Return the [x, y] coordinate for the center point of the cell that contains the specified text.  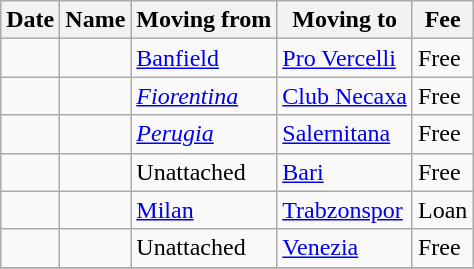
Fiorentina [204, 96]
Salernitana [345, 134]
Perugia [204, 134]
Banfield [204, 58]
Moving to [345, 20]
Name [96, 20]
Venezia [345, 248]
Pro Vercelli [345, 58]
Bari [345, 172]
Club Necaxa [345, 96]
Date [30, 20]
Moving from [204, 20]
Fee [442, 20]
Milan [204, 210]
Trabzonspor [345, 210]
Loan [442, 210]
